Scan for the cell matching the given text and deliver its [x, y] coordinate at center. 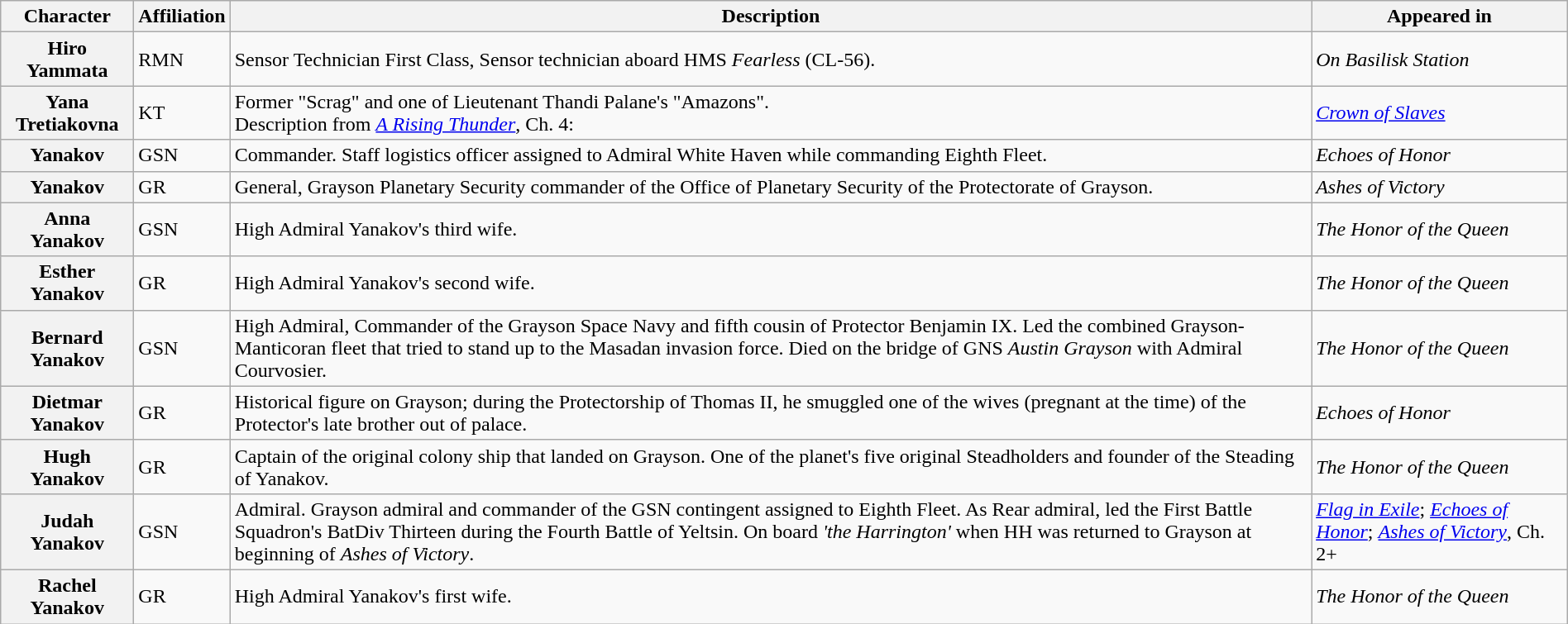
On Basilisk Station [1440, 60]
Hiro Yammata [68, 60]
High Admiral Yanakov's first wife. [771, 597]
Appeared in [1440, 17]
Ashes of Victory [1440, 187]
KT [182, 112]
Hugh Yanakov [68, 466]
Flag in Exile; Echoes of Honor; Ashes of Victory, Ch. 2+ [1440, 531]
Judah Yanakov [68, 531]
Esther Yanakov [68, 283]
Commander. Staff logistics officer assigned to Admiral White Haven while commanding Eighth Fleet. [771, 155]
Character [68, 17]
Description [771, 17]
Yana Tretiakovna [68, 112]
RMN [182, 60]
Sensor Technician First Class, Sensor technician aboard HMS Fearless (CL-56). [771, 60]
Anna Yanakov [68, 230]
Affiliation [182, 17]
Former "Scrag" and one of Lieutenant Thandi Palane's "Amazons". Description from A Rising Thunder, Ch. 4: [771, 112]
General, Grayson Planetary Security commander of the Office of Planetary Security of the Protectorate of Grayson. [771, 187]
Crown of Slaves [1440, 112]
Rachel Yanakov [68, 597]
Captain of the original colony ship that landed on Grayson. One of the planet's five original Steadholders and founder of the Steading of Yanakov. [771, 466]
High Admiral Yanakov's third wife. [771, 230]
Dietmar Yanakov [68, 413]
Bernard Yanakov [68, 348]
High Admiral Yanakov's second wife. [771, 283]
